For the text-containing cell, return its midpoint in (X, Y) coordinate format. 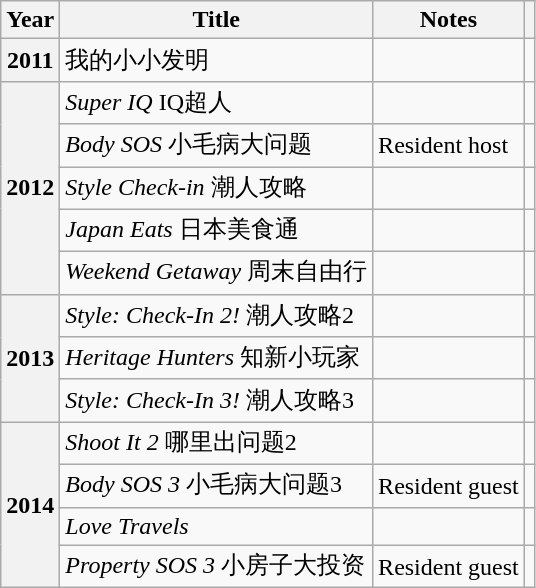
Body SOS 小毛病大问题 (216, 146)
Shoot It 2 哪里出问题2 (216, 444)
Resident host (449, 146)
Year (30, 20)
Body SOS 3 小毛病大问题3 (216, 486)
Super IQ IQ超人 (216, 102)
2014 (30, 505)
2011 (30, 60)
Weekend Getaway 周末自由行 (216, 274)
Heritage Hunters 知新小玩家 (216, 358)
我的小小发明 (216, 60)
Notes (449, 20)
Style: Check-In 2! 潮人攻略2 (216, 316)
Title (216, 20)
2012 (30, 188)
Style: Check-In 3! 潮人攻略3 (216, 400)
Style Check-in 潮人攻略 (216, 188)
Property SOS 3 小房子大投资 (216, 566)
2013 (30, 358)
Japan Eats 日本美食通 (216, 230)
Love Travels (216, 526)
